Extract the (x, y) coordinate from the center of the cell holding the provided text.  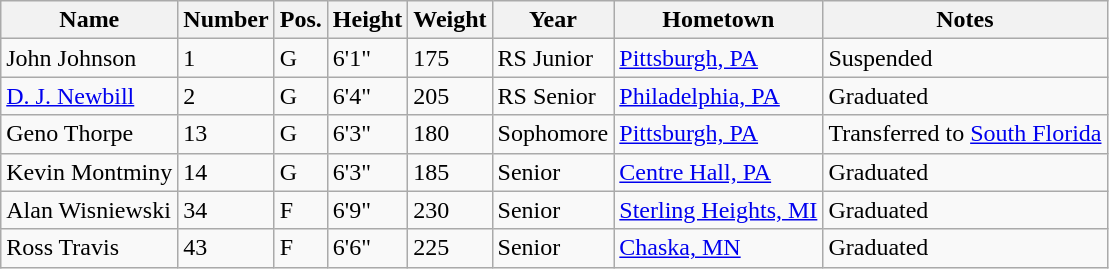
6'9" (367, 210)
Sterling Heights, MI (718, 210)
Geno Thorpe (90, 134)
RS Junior (553, 58)
Philadelphia, PA (718, 96)
Alan Wisniewski (90, 210)
43 (226, 248)
Transferred to South Florida (965, 134)
Height (367, 20)
Year (553, 20)
225 (450, 248)
1 (226, 58)
John Johnson (90, 58)
Centre Hall, PA (718, 172)
180 (450, 134)
Weight (450, 20)
175 (450, 58)
2 (226, 96)
185 (450, 172)
230 (450, 210)
Pos. (300, 20)
6'6" (367, 248)
Hometown (718, 20)
Suspended (965, 58)
Sophomore (553, 134)
13 (226, 134)
Chaska, MN (718, 248)
14 (226, 172)
34 (226, 210)
Notes (965, 20)
6'1" (367, 58)
Name (90, 20)
Ross Travis (90, 248)
6'4" (367, 96)
Number (226, 20)
205 (450, 96)
RS Senior (553, 96)
D. J. Newbill (90, 96)
Kevin Montminy (90, 172)
